Determine the (x, y) coordinate at the center of the cell enclosing the given text.  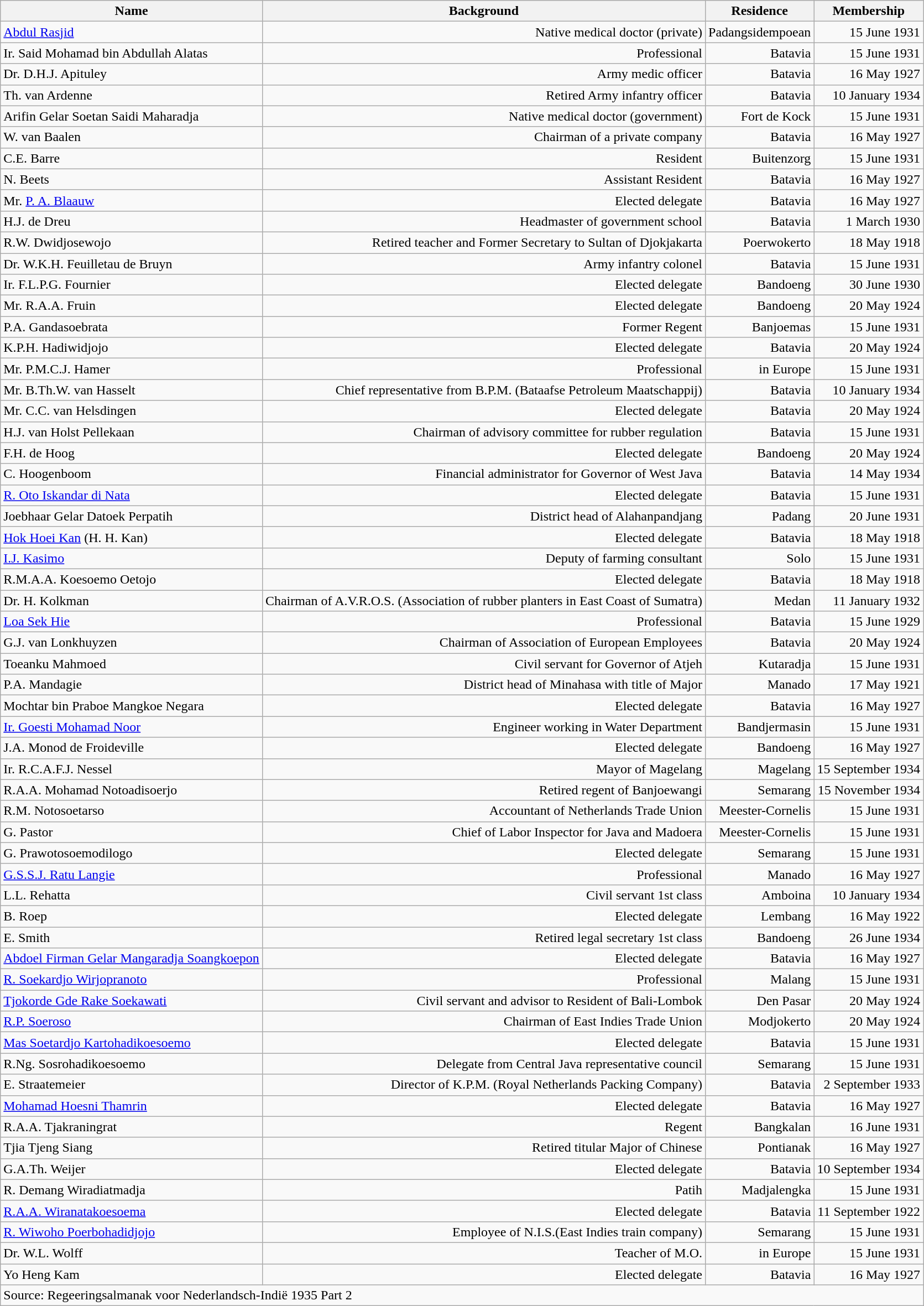
B. Roep (132, 916)
Mochtar bin Praboe Mangkoe Negara (132, 706)
Chief of Labor Inspector for Java and Madoera (483, 832)
Assistant Resident (483, 179)
Th. van Ardenne (132, 95)
G.J. van Lonkhuyzen (132, 643)
Hok Hoei Kan (H. H. Kan) (132, 537)
Ir. F.L.P.G. Fournier (132, 285)
Resident (483, 158)
G. Pastor (132, 832)
R. Demang Wiradiatmadja (132, 1190)
R.P. Soeroso (132, 1022)
Employee of N.I.S.(East Indies train company) (483, 1232)
Chairman of A.V.R.O.S. (Association of rubber planters in East Coast of Sumatra) (483, 600)
Arifin Gelar Soetan Saidi Maharadja (132, 116)
P.A. Mandagie (132, 685)
Pontianak (760, 1148)
Medan (760, 600)
Loa Sek Hie (132, 622)
Mr. B.Th.W. van Hasselt (132, 390)
Mohamad Hoesni Thamrin (132, 1106)
Toeanku Mahmoed (132, 664)
District head of Alahanpandjang (483, 516)
I.J. Kasimo (132, 558)
Financial administrator for Governor of West Java (483, 474)
11 September 1922 (869, 1211)
Director of K.P.M. (Royal Netherlands Packing Company) (483, 1085)
G.S.S.J. Ratu Langie (132, 874)
Civil servant for Governor of Atjeh (483, 664)
Mayor of Magelang (483, 769)
30 June 1930 (869, 285)
Army infantry colonel (483, 264)
Teacher of M.O. (483, 1253)
Modjokerto (760, 1022)
Accountant of Netherlands Trade Union (483, 811)
R.Ng. Sosrohadikoesoemo (132, 1064)
1 March 1930 (869, 221)
Amboina (760, 895)
Tjokorde Gde Rake Soekawati (132, 1001)
Delegate from Central Java representative council (483, 1064)
R. Soekardjo Wirjopranoto (132, 980)
E. Straatemeier (132, 1085)
Mr. R.A.A. Fruin (132, 306)
20 June 1931 (869, 516)
Dr. W.L. Wolff (132, 1253)
C.E. Barre (132, 158)
Tjia Tjeng Siang (132, 1148)
N. Beets (132, 179)
Banjoemas (760, 327)
Source: Regeeringsalmanak voor Nederlandsch-Indië 1935 Part 2 (462, 1295)
14 May 1934 (869, 474)
Bandjermasin (760, 727)
Residence (760, 11)
Poerwokerto (760, 242)
Headmaster of government school (483, 221)
Padang (760, 516)
Membership (869, 11)
2 September 1933 (869, 1085)
Bangkalan (760, 1127)
R.A.A. Wiranatakoesoema (132, 1211)
15 November 1934 (869, 790)
J.A. Monod de Froideville (132, 748)
Name (132, 11)
P.A. Gandasoebrata (132, 327)
Native medical doctor (government) (483, 116)
11 January 1932 (869, 600)
Deputy of farming consultant (483, 558)
Fort de Kock (760, 116)
Chairman of East Indies Trade Union (483, 1022)
Malang (760, 980)
Retired regent of Banjoewangi (483, 790)
Dr. H. Kolkman (132, 600)
C. Hoogenboom (132, 474)
Madjalengka (760, 1190)
Retired legal secretary 1st class (483, 938)
16 June 1931 (869, 1127)
Mr. P.M.C.J. Hamer (132, 369)
15 September 1934 (869, 769)
Patih (483, 1190)
Civil servant 1st class (483, 895)
H.J. de Dreu (132, 221)
H.J. van Holst Pellekaan (132, 432)
R.W. Dwidjosewojo (132, 242)
R.A.A. Tjakraningrat (132, 1127)
16 May 1922 (869, 916)
Padangsidempoean (760, 32)
Mr. C.C. van Helsdingen (132, 411)
Chief representative from B.P.M. (Bataafse Petroleum Maatschappij) (483, 390)
R.A.A. Mohamad Notoadisoerjo (132, 790)
Engineer working in Water Department (483, 727)
Abdoel Firman Gelar Mangaradja Soangkoepon (132, 959)
Ir. Goesti Mohamad Noor (132, 727)
Former Regent (483, 327)
L.L. Rehatta (132, 895)
Retired teacher and Former Secretary to Sultan of Djokjakarta (483, 242)
W. van Baalen (132, 137)
10 September 1934 (869, 1169)
Dr. D.H.J. Apituley (132, 74)
Lembang (760, 916)
Joebhaar Gelar Datoek Perpatih (132, 516)
Abdul Rasjid (132, 32)
Native medical doctor (private) (483, 32)
K.P.H. Hadiwidjojo (132, 348)
R. Wiwoho Poerbohadidjojo (132, 1232)
Magelang (760, 769)
R.M.A.A. Koesoemo Oetojo (132, 579)
District head of Minahasa with title of Major (483, 685)
Solo (760, 558)
Mas Soetardjo Kartohadikoesoemo (132, 1043)
Ir. R.C.A.F.J. Nessel (132, 769)
Mr. P. A. Blaauw (132, 200)
Den Pasar (760, 1001)
Ir. Said Mohamad bin Abdullah Alatas (132, 53)
R. Oto Iskandar di Nata (132, 495)
Chairman of Association of European Employees (483, 643)
Chairman of a private company (483, 137)
Dr. W.K.H. Feuilletau de Bruyn (132, 264)
Army medic officer (483, 74)
15 June 1929 (869, 622)
E. Smith (132, 938)
Buitenzorg (760, 158)
Yo Heng Kam (132, 1274)
Civil servant and advisor to Resident of Bali-Lombok (483, 1001)
G.A.Th. Weijer (132, 1169)
G. Prawotosoemodilogo (132, 853)
R.M. Notosoetarso (132, 811)
Background (483, 11)
Retired Army infantry officer (483, 95)
F.H. de Hoog (132, 453)
Kutaradja (760, 664)
26 June 1934 (869, 938)
Regent (483, 1127)
17 May 1921 (869, 685)
Retired titular Major of Chinese (483, 1148)
Chairman of advisory committee for rubber regulation (483, 432)
